Provide the (X, Y) coordinate of the cell's center where the given text is located.  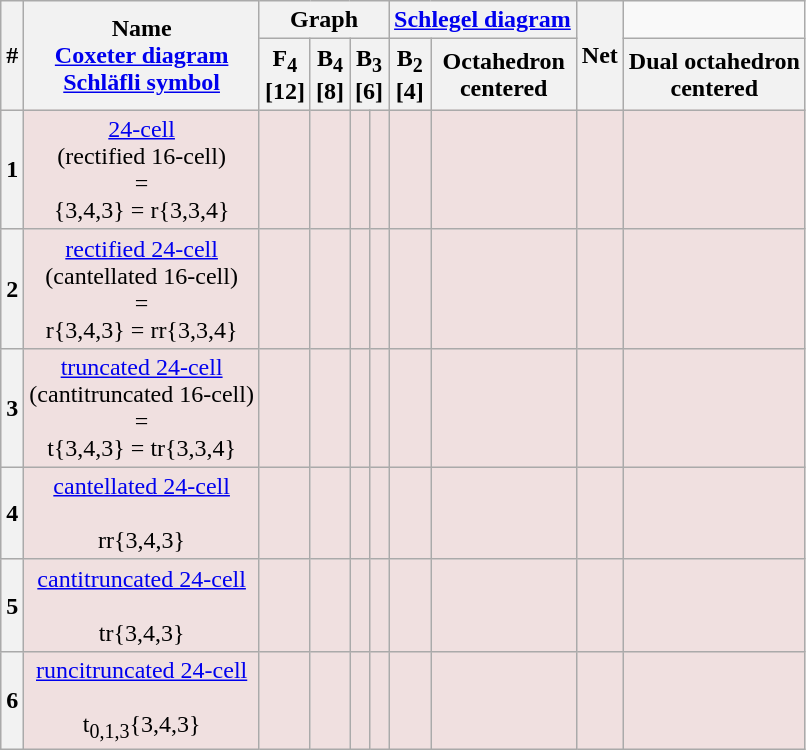
3 (12, 408)
1 (12, 170)
# (12, 56)
B3[6] (370, 74)
B4[8] (330, 74)
6 (12, 700)
cantellated 24-cellrr{3,4,3} (142, 513)
24-cell(rectified 16-cell) = {3,4,3} = r{3,3,4} (142, 170)
Octahedroncentered (504, 74)
4 (12, 513)
Schlegel diagram (483, 20)
Graph (324, 20)
rectified 24-cell(cantellated 16-cell) = r{3,4,3} = rr{3,3,4} (142, 288)
B2[4] (410, 74)
F4[12] (284, 74)
Net (600, 56)
2 (12, 288)
cantitruncated 24-celltr{3,4,3} (142, 605)
NameCoxeter diagramSchläfli symbol (142, 56)
5 (12, 605)
truncated 24-cell(cantitruncated 16-cell) = t{3,4,3} = tr{3,3,4} (142, 408)
Dual octahedroncentered (714, 74)
runcitruncated 24-cellt0,1,3{3,4,3} (142, 700)
